Detect which cell encompasses the target text, then output its (X, Y) center coordinate. 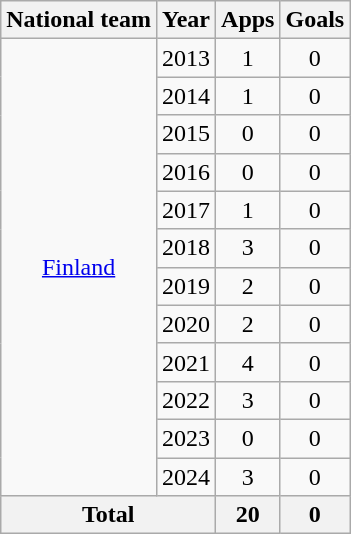
4 (248, 362)
2023 (186, 438)
Goals (315, 20)
Apps (248, 20)
2021 (186, 362)
2020 (186, 324)
2022 (186, 400)
2015 (186, 134)
2016 (186, 172)
20 (248, 515)
2014 (186, 96)
2024 (186, 477)
Finland (79, 268)
Total (108, 515)
2018 (186, 248)
2019 (186, 286)
2017 (186, 210)
2013 (186, 58)
Year (186, 20)
National team (79, 20)
